Identify which cell holds the provided text, then report its [X, Y] central coordinate. 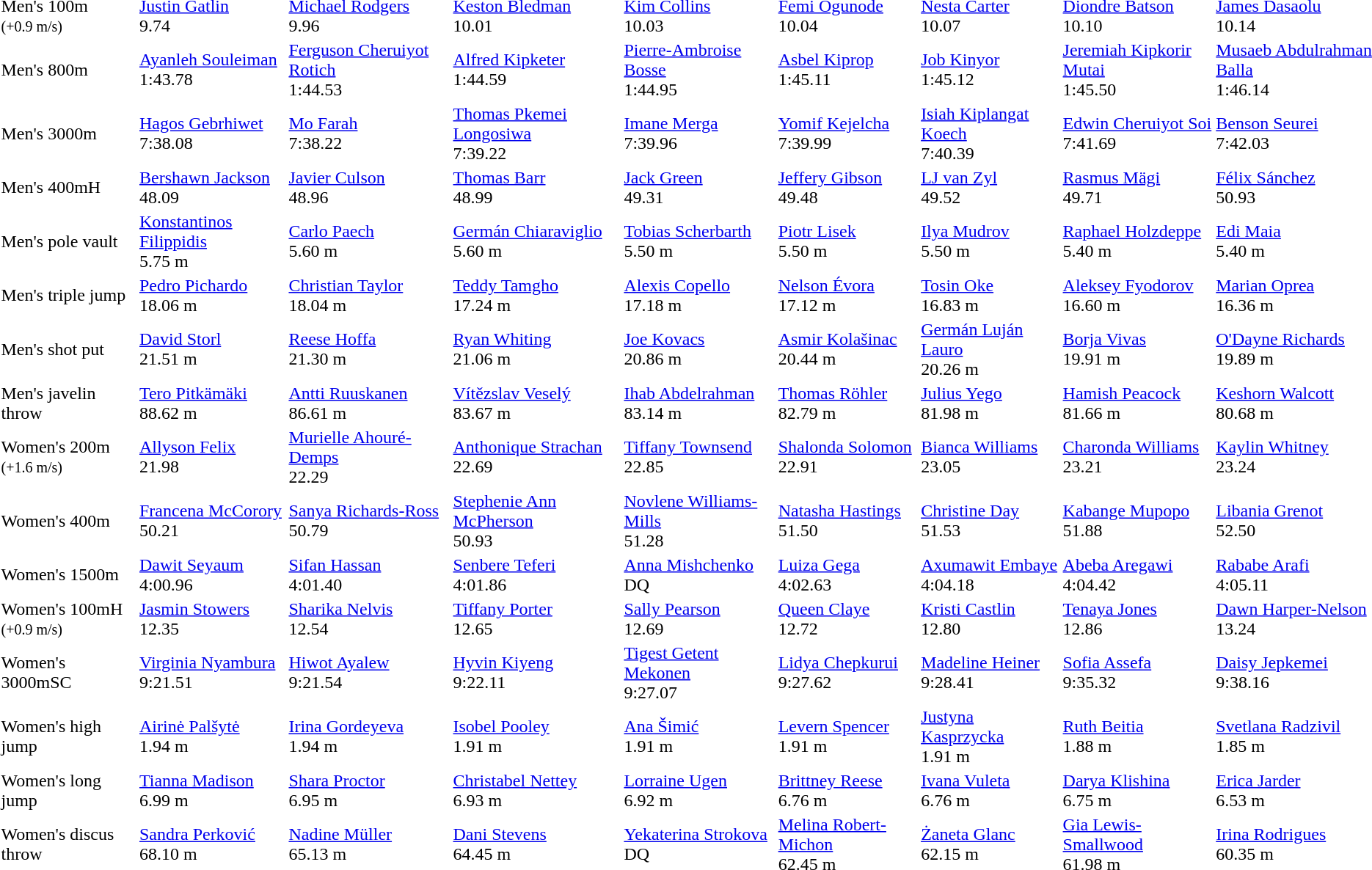
Carlo Paech 5.60 m [368, 241]
Sanya Richards-Ross 50.79 [368, 521]
Jasmin Stowers 12.35 [211, 619]
Jeffery Gibson 49.48 [847, 188]
Thomas Röhler 82.79 m [847, 403]
Anna Mishchenko DQ [698, 575]
Women's high jump [67, 736]
Kristi Castlin 12.80 [990, 619]
Sally Pearson 12.69 [698, 619]
Levern Spencer 1.91 m [847, 736]
Irina Gordeyeva 1.94 m [368, 736]
Axumawit Embaye 4:04.18 [990, 575]
Men's javelin throw [67, 403]
Mo Farah 7:38.22 [368, 134]
Germán Chiaraviglio 5.60 m [536, 241]
Francena McCorory 50.21 [211, 521]
Alfred Kipketer 1:44.59 [536, 70]
Ayanleh Souleiman 1:43.78 [211, 70]
Hyvin Kiyeng 9:22.11 [536, 673]
Dawit Seyaum 4:00.96 [211, 575]
Joe Kovacs 20.86 m [698, 349]
Novlene Williams-Mills 51.28 [698, 521]
Christian Taylor 18.04 m [368, 295]
Edwin Cheruiyot Soi 7:41.69 [1137, 134]
Isobel Pooley 1.91 m [536, 736]
Women's 400m [67, 521]
Brittney Reese 6.76 m [847, 791]
Women's 3000mSC [67, 673]
Tigest Getent Mekonen 9:27.07 [698, 673]
Women's 100mH(+0.9 m/s) [67, 619]
Aleksey Fyodorov 16.60 m [1137, 295]
Men's 400mH [67, 188]
Borja Vivas 19.91 m [1137, 349]
Ihab Abdelrahman 83.14 m [698, 403]
Sofia Assefa 9:35.32 [1137, 673]
Madeline Heiner 9:28.41 [990, 673]
Tianna Madison 6.99 m [211, 791]
Christine Day 51.53 [990, 521]
Tiffany Townsend 22.85 [698, 457]
Hamish Peacock 81.66 m [1137, 403]
Pierre-Ambroise Bosse 1:44.95 [698, 70]
Sifan Hassan 4:01.40 [368, 575]
Queen Claye 12.72 [847, 619]
Thomas Pkemei Longosiwa 7:39.22 [536, 134]
Nelson Évora 17.12 m [847, 295]
Anthonique Strachan 22.69 [536, 457]
Pedro Pichardo 18.06 m [211, 295]
Justyna Kasprzycka 1.91 m [990, 736]
Virginia Nyambura 9:21.51 [211, 673]
Asbel Kiprop 1:45.11 [847, 70]
Germán Luján Lauro 20.26 m [990, 349]
Asmir Kolašinac 20.44 m [847, 349]
Men's 3000m [67, 134]
Men's triple jump [67, 295]
Murielle Ahouré-Demps 22.29 [368, 457]
Natasha Hastings 51.50 [847, 521]
Men's shot put [67, 349]
Rasmus Mägi 49.71 [1137, 188]
Tosin Oke 16.83 m [990, 295]
Kabange Mupopo 51.88 [1137, 521]
Alexis Copello 17.18 m [698, 295]
Jack Green 49.31 [698, 188]
Ana Šimić 1.91 m [698, 736]
Job Kinyor 1:45.12 [990, 70]
Ilya Mudrov 5.50 m [990, 241]
Antti Ruuskanen 86.61 m [368, 403]
Airinė Palšytė 1.94 m [211, 736]
Women's long jump [67, 791]
Vítězslav Veselý 83.67 m [536, 403]
Men's 800m [67, 70]
Thomas Barr 48.99 [536, 188]
Women's 200m(+1.6 m/s) [67, 457]
Lorraine Ugen 6.92 m [698, 791]
Allyson Felix 21.98 [211, 457]
Teddy Tamgho 17.24 m [536, 295]
Javier Culson 48.96 [368, 188]
Stephenie Ann McPherson 50.93 [536, 521]
Charonda Williams 23.21 [1137, 457]
Shalonda Solomon 22.91 [847, 457]
Luiza Gega 4:02.63 [847, 575]
Ivana Vuleta 6.76 m [990, 791]
Bianca Williams 23.05 [990, 457]
Imane Merga 7:39.96 [698, 134]
Abeba Aregawi 4:04.42 [1137, 575]
Hagos Gebrhiwet 7:38.08 [211, 134]
Tobias Scherbarth 5.50 m [698, 241]
Isiah Kiplangat Koech 7:40.39 [990, 134]
Tiffany Porter 12.65 [536, 619]
Hiwot Ayalew 9:21.54 [368, 673]
LJ van Zyl 49.52 [990, 188]
Darya Klishina 6.75 m [1137, 791]
Bershawn Jackson 48.09 [211, 188]
Konstantinos Filippidis 5.75 m [211, 241]
David Storl 21.51 m [211, 349]
Julius Yego 81.98 m [990, 403]
Reese Hoffa 21.30 m [368, 349]
Senbere Teferi 4:01.86 [536, 575]
Yomif Kejelcha 7:39.99 [847, 134]
Shara Proctor 6.95 m [368, 791]
Men's pole vault [67, 241]
Women's 1500m [67, 575]
Ryan Whiting 21.06 m [536, 349]
Tenaya Jones 12.86 [1137, 619]
Ferguson Cheruiyot Rotich 1:44.53 [368, 70]
Jeremiah Kipkorir Mutai 1:45.50 [1137, 70]
Ruth Beitia 1.88 m [1137, 736]
Lidya Chepkurui 9:27.62 [847, 673]
Christabel Nettey 6.93 m [536, 791]
Piotr Lisek 5.50 m [847, 241]
Raphael Holzdeppe 5.40 m [1137, 241]
Sharika Nelvis 12.54 [368, 619]
Tero Pitkämäki 88.62 m [211, 403]
